Detect which cell encompasses the target text, then output its [x, y] center coordinate. 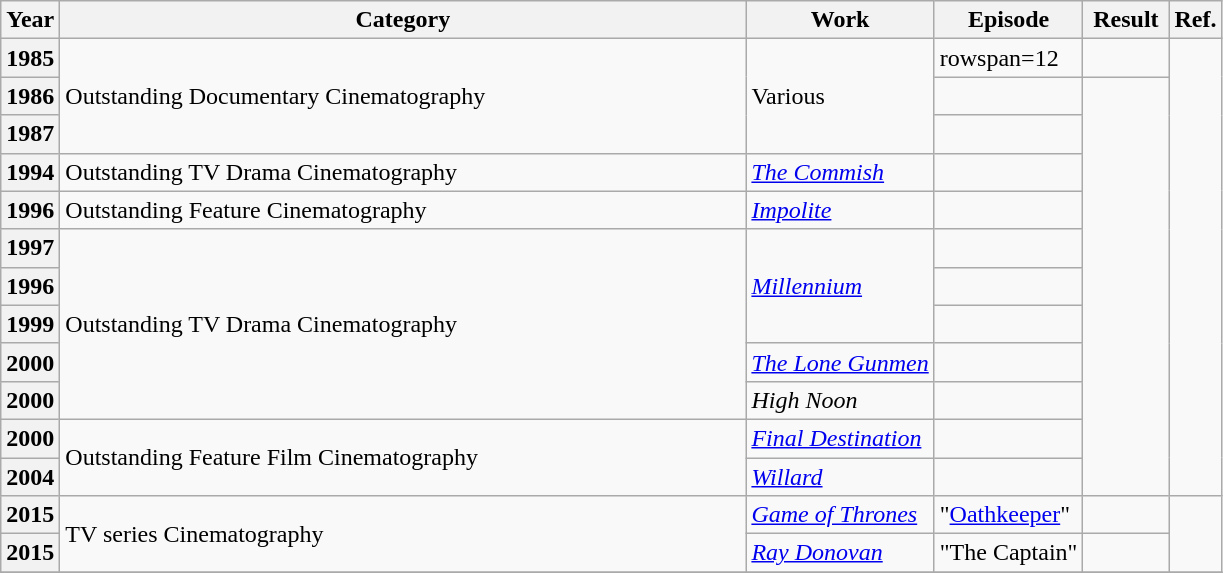
Outstanding Feature Cinematography [403, 210]
Willard [840, 477]
Work [840, 20]
Category [403, 20]
1999 [30, 324]
The Commish [840, 172]
1986 [30, 96]
Episode [1008, 20]
The Lone Gunmen [840, 362]
"Oathkeeper" [1008, 515]
1994 [30, 172]
Ref. [1196, 20]
High Noon [840, 400]
Outstanding Documentary Cinematography [403, 96]
Ray Donovan [840, 553]
Final Destination [840, 438]
1987 [30, 134]
Game of Thrones [840, 515]
Millennium [840, 286]
rowspan=12 [1008, 58]
Year [30, 20]
"The Captain" [1008, 553]
1997 [30, 248]
1985 [30, 58]
2004 [30, 477]
Impolite [840, 210]
Various [840, 96]
Outstanding Feature Film Cinematography [403, 457]
TV series Cinematography [403, 534]
Result [1126, 20]
